Locate the cell with the specified text and output its [x, y] center coordinate. 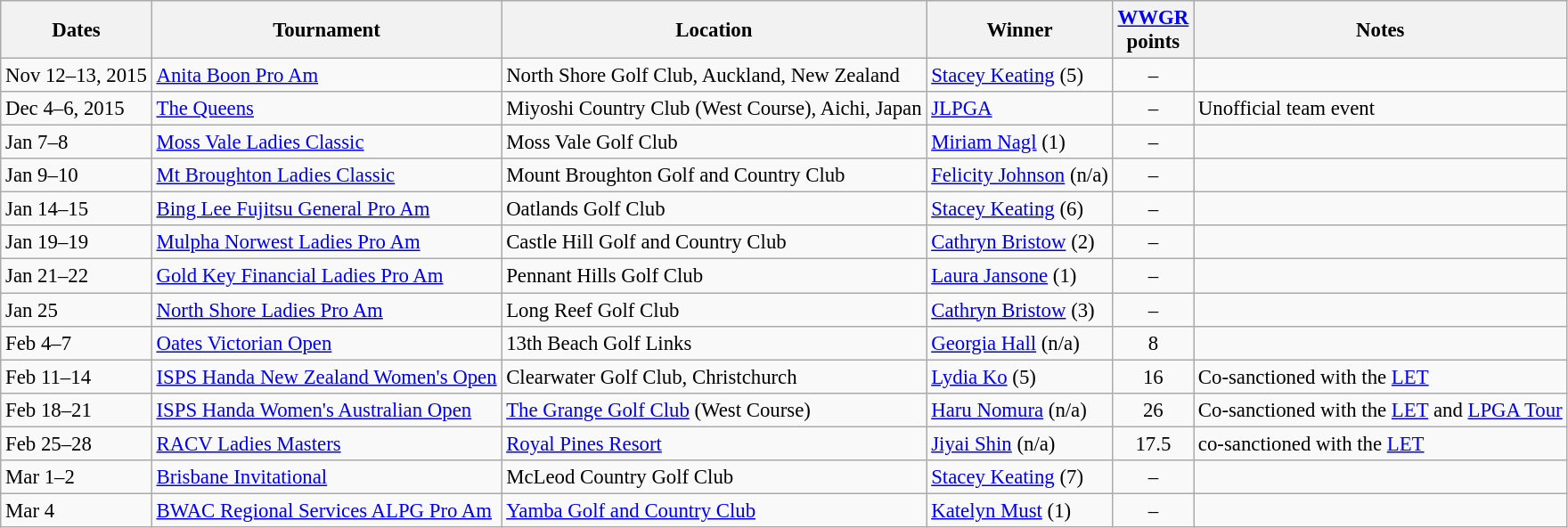
Mount Broughton Golf and Country Club [715, 175]
Location [715, 30]
Stacey Keating (6) [1019, 209]
16 [1153, 377]
Feb 18–21 [77, 410]
Jan 7–8 [77, 142]
Jan 19–19 [77, 243]
Brisbane Invitational [326, 477]
Long Reef Golf Club [715, 310]
Nov 12–13, 2015 [77, 76]
Gold Key Financial Ladies Pro Am [326, 276]
North Shore Golf Club, Auckland, New Zealand [715, 76]
The Queens [326, 109]
Jan 25 [77, 310]
Cathryn Bristow (2) [1019, 243]
co-sanctioned with the LET [1381, 443]
Lydia Ko (5) [1019, 377]
Georgia Hall (n/a) [1019, 343]
Miyoshi Country Club (West Course), Aichi, Japan [715, 109]
Jiyai Shin (n/a) [1019, 443]
26 [1153, 410]
Mulpha Norwest Ladies Pro Am [326, 243]
Clearwater Golf Club, Christchurch [715, 377]
Miriam Nagl (1) [1019, 142]
Mar 1–2 [77, 477]
Katelyn Must (1) [1019, 510]
Castle Hill Golf and Country Club [715, 243]
Dates [77, 30]
Feb 11–14 [77, 377]
Notes [1381, 30]
Haru Nomura (n/a) [1019, 410]
Moss Vale Ladies Classic [326, 142]
Oates Victorian Open [326, 343]
Mt Broughton Ladies Classic [326, 175]
Jan 14–15 [77, 209]
ISPS Handa Women's Australian Open [326, 410]
Bing Lee Fujitsu General Pro Am [326, 209]
Cathryn Bristow (3) [1019, 310]
Jan 21–22 [77, 276]
Royal Pines Resort [715, 443]
Feb 25–28 [77, 443]
Jan 9–10 [77, 175]
Pennant Hills Golf Club [715, 276]
Yamba Golf and Country Club [715, 510]
WWGRpoints [1153, 30]
Co-sanctioned with the LET and LPGA Tour [1381, 410]
17.5 [1153, 443]
Unofficial team event [1381, 109]
The Grange Golf Club (West Course) [715, 410]
Co-sanctioned with the LET [1381, 377]
Mar 4 [77, 510]
Laura Jansone (1) [1019, 276]
Stacey Keating (7) [1019, 477]
8 [1153, 343]
Felicity Johnson (n/a) [1019, 175]
McLeod Country Golf Club [715, 477]
JLPGA [1019, 109]
Oatlands Golf Club [715, 209]
13th Beach Golf Links [715, 343]
Winner [1019, 30]
BWAC Regional Services ALPG Pro Am [326, 510]
ISPS Handa New Zealand Women's Open [326, 377]
Anita Boon Pro Am [326, 76]
Feb 4–7 [77, 343]
Stacey Keating (5) [1019, 76]
Moss Vale Golf Club [715, 142]
Dec 4–6, 2015 [77, 109]
RACV Ladies Masters [326, 443]
Tournament [326, 30]
North Shore Ladies Pro Am [326, 310]
